Capture the cell that displays the provided text and extract its (x, y) central coordinate. 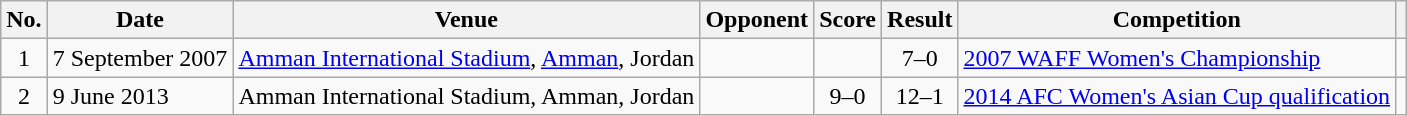
Opponent (757, 20)
No. (24, 20)
9 June 2013 (140, 96)
2014 AFC Women's Asian Cup qualification (1177, 96)
9–0 (848, 96)
Competition (1177, 20)
1 (24, 58)
Score (848, 20)
7 September 2007 (140, 58)
Date (140, 20)
12–1 (920, 96)
2007 WAFF Women's Championship (1177, 58)
Venue (466, 20)
Result (920, 20)
7–0 (920, 58)
2 (24, 96)
